Locate the cell with the specified text and output its (x, y) center coordinate. 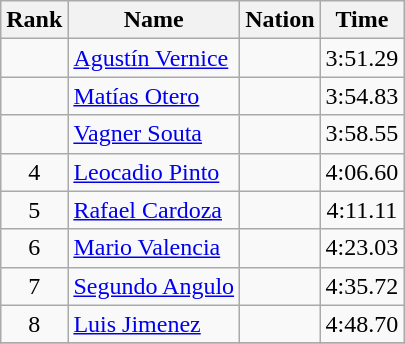
4:48.70 (362, 324)
3:54.83 (362, 96)
4:11.11 (362, 210)
Time (362, 20)
Mario Valencia (154, 248)
Rafael Cardoza (154, 210)
4:06.60 (362, 172)
Vagner Souta (154, 134)
Rank (34, 20)
6 (34, 248)
Matías Otero (154, 96)
8 (34, 324)
3:58.55 (362, 134)
Leocadio Pinto (154, 172)
Nation (280, 20)
Segundo Angulo (154, 286)
4 (34, 172)
3:51.29 (362, 58)
Luis Jimenez (154, 324)
4:35.72 (362, 286)
Name (154, 20)
7 (34, 286)
5 (34, 210)
4:23.03 (362, 248)
Agustín Vernice (154, 58)
